Determine the (X, Y) coordinate at the center of the cell enclosing the given text.  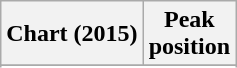
Peakposition (189, 34)
Chart (2015) (72, 34)
